Return the [X, Y] coordinate for the center point of the cell that contains the specified text.  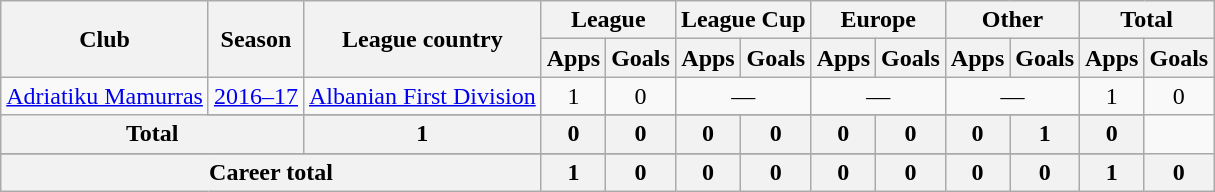
League country [422, 39]
Career total [271, 172]
Albanian First Division [422, 96]
Other [1012, 20]
League Cup [743, 20]
Adriatiku Mamurras [105, 96]
Season [256, 39]
League [608, 20]
2016–17 [256, 96]
Club [105, 39]
Europe [878, 20]
